Capture the cell that displays the provided text and extract its [X, Y] central coordinate. 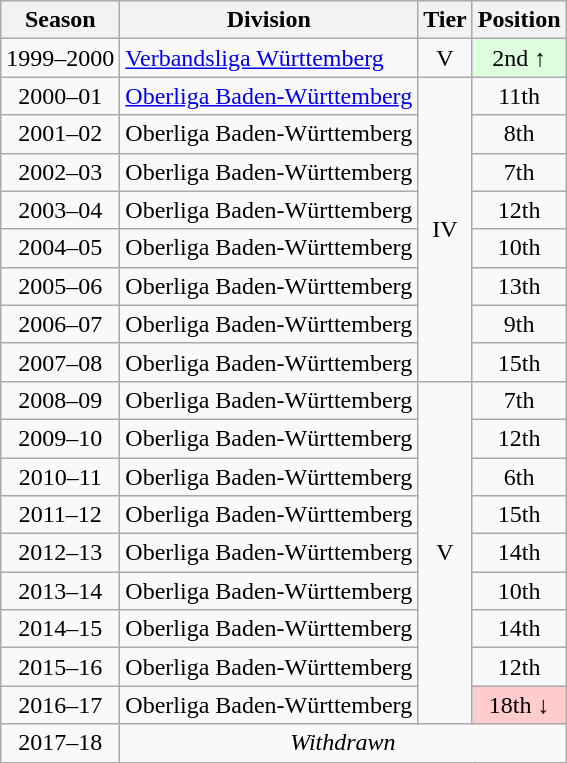
2013–14 [60, 591]
2012–13 [60, 553]
Withdrawn [343, 743]
Tier [446, 20]
1999–2000 [60, 58]
9th [519, 324]
Division [269, 20]
2010–11 [60, 477]
2003–04 [60, 210]
2000–01 [60, 96]
2nd ↑ [519, 58]
2011–12 [60, 515]
2014–15 [60, 629]
2008–09 [60, 400]
IV [446, 229]
2005–06 [60, 286]
2004–05 [60, 248]
Season [60, 20]
13th [519, 286]
2016–17 [60, 705]
2006–07 [60, 324]
Position [519, 20]
2015–16 [60, 667]
2009–10 [60, 438]
11th [519, 96]
Verbandsliga Württemberg [269, 58]
2001–02 [60, 134]
6th [519, 477]
18th ↓ [519, 705]
2007–08 [60, 362]
8th [519, 134]
2002–03 [60, 172]
2017–18 [60, 743]
